Provide the (X, Y) coordinate of the cell's center where the given text is located.  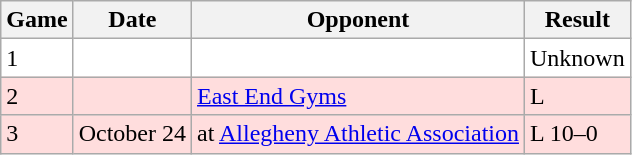
Game (37, 20)
L 10–0 (578, 134)
L (578, 96)
1 (37, 58)
Unknown (578, 58)
3 (37, 134)
Result (578, 20)
East End Gyms (358, 96)
October 24 (132, 134)
Date (132, 20)
Opponent (358, 20)
at Allegheny Athletic Association (358, 134)
2 (37, 96)
